Capture the cell that displays the provided text and extract its (x, y) central coordinate. 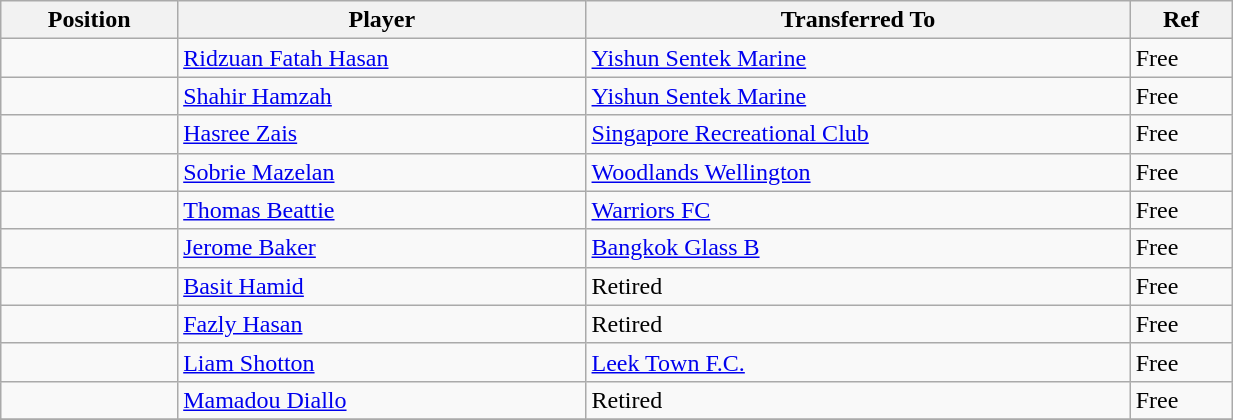
Sobrie Mazelan (382, 172)
Liam Shotton (382, 362)
Warriors FC (858, 210)
Transferred To (858, 20)
Player (382, 20)
Leek Town F.C. (858, 362)
Singapore Recreational Club (858, 134)
Mamadou Diallo (382, 400)
Thomas Beattie (382, 210)
Woodlands Wellington (858, 172)
Position (90, 20)
Hasree Zais (382, 134)
Shahir Hamzah (382, 96)
Basit Hamid (382, 286)
Fazly Hasan (382, 324)
Ridzuan Fatah Hasan (382, 58)
Bangkok Glass B (858, 248)
Ref (1180, 20)
Jerome Baker (382, 248)
